Identify which cell holds the provided text, then report its [X, Y] central coordinate. 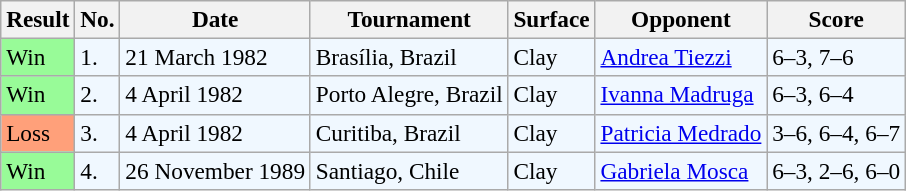
Santiago, Chile [409, 170]
4. [98, 170]
Result [38, 19]
Date [215, 19]
Andrea Tiezzi [681, 57]
3–6, 6–4, 6–7 [836, 133]
Gabriela Mosca [681, 170]
2. [98, 95]
Loss [38, 133]
21 March 1982 [215, 57]
Score [836, 19]
Opponent [681, 19]
Surface [552, 19]
Brasília, Brazil [409, 57]
Porto Alegre, Brazil [409, 95]
Curitiba, Brazil [409, 133]
6–3, 6–4 [836, 95]
Tournament [409, 19]
3. [98, 133]
6–3, 2–6, 6–0 [836, 170]
26 November 1989 [215, 170]
Ivanna Madruga [681, 95]
1. [98, 57]
Patricia Medrado [681, 133]
6–3, 7–6 [836, 57]
No. [98, 19]
